Identify which cell holds the provided text, then report its (X, Y) central coordinate. 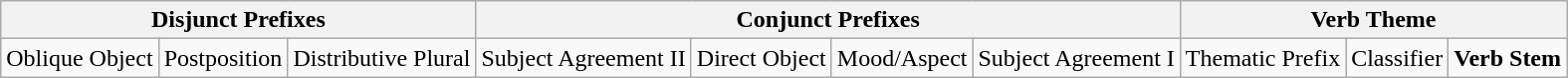
Conjunct Prefixes (828, 20)
Verb Theme (1373, 20)
Mood/Aspect (902, 58)
Postposition (223, 58)
Thematic Prefix (1262, 58)
Direct Object (761, 58)
Subject Agreement I (1076, 58)
Classifier (1398, 58)
Verb Stem (1507, 58)
Oblique Object (80, 58)
Disjunct Prefixes (239, 20)
Subject Agreement II (583, 58)
Distributive Plural (382, 58)
